Scan for the cell matching the given text and deliver its (x, y) coordinate at center. 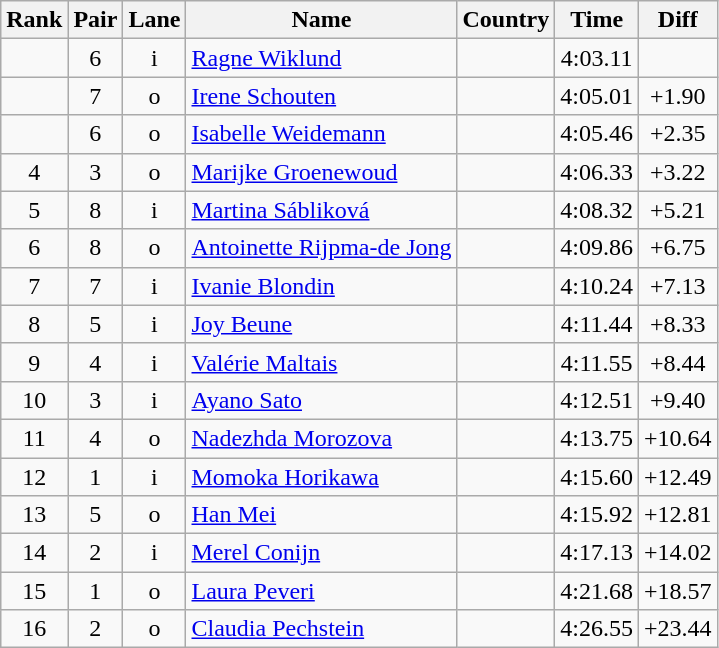
Joy Beune (322, 324)
+23.44 (678, 629)
4:05.46 (597, 134)
Nadezhda Morozova (322, 438)
9 (34, 362)
4:06.33 (597, 172)
Time (597, 20)
4:11.55 (597, 362)
4:09.86 (597, 248)
+8.44 (678, 362)
4:15.60 (597, 477)
Martina Sábliková (322, 210)
+1.90 (678, 96)
Laura Peveri (322, 591)
4:15.92 (597, 515)
4:21.68 (597, 591)
Irene Schouten (322, 96)
Ivanie Blondin (322, 286)
+8.33 (678, 324)
Valérie Maltais (322, 362)
4:05.01 (597, 96)
Country (506, 20)
Name (322, 20)
4:11.44 (597, 324)
Han Mei (322, 515)
11 (34, 438)
+14.02 (678, 553)
Diff (678, 20)
16 (34, 629)
Merel Conijn (322, 553)
12 (34, 477)
Claudia Pechstein (322, 629)
Momoka Horikawa (322, 477)
Lane (154, 20)
+9.40 (678, 400)
4:12.51 (597, 400)
+2.35 (678, 134)
4:08.32 (597, 210)
4:03.11 (597, 58)
4:17.13 (597, 553)
Ragne Wiklund (322, 58)
+5.21 (678, 210)
4:13.75 (597, 438)
14 (34, 553)
10 (34, 400)
+6.75 (678, 248)
Marijke Groenewoud (322, 172)
4:26.55 (597, 629)
+12.81 (678, 515)
+10.64 (678, 438)
13 (34, 515)
+18.57 (678, 591)
4:10.24 (597, 286)
Isabelle Weidemann (322, 134)
Ayano Sato (322, 400)
+7.13 (678, 286)
15 (34, 591)
+12.49 (678, 477)
Rank (34, 20)
+3.22 (678, 172)
Pair (96, 20)
Antoinette Rijpma-de Jong (322, 248)
